Pinpoint the cell where the given text exists, returning its (X, Y) midpoint coordinate. 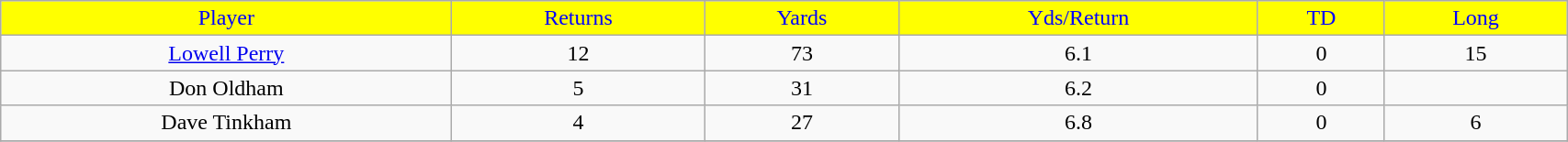
15 (1475, 53)
6 (1475, 123)
Long (1475, 18)
31 (802, 88)
6.2 (1078, 88)
Lowell Perry (226, 53)
TD (1321, 18)
12 (579, 53)
5 (579, 88)
6.1 (1078, 53)
Player (226, 18)
73 (802, 53)
Yards (802, 18)
Yds/Return (1078, 18)
4 (579, 123)
Don Oldham (226, 88)
6.8 (1078, 123)
27 (802, 123)
Returns (579, 18)
Dave Tinkham (226, 123)
